Detect which cell encompasses the target text, then output its [X, Y] center coordinate. 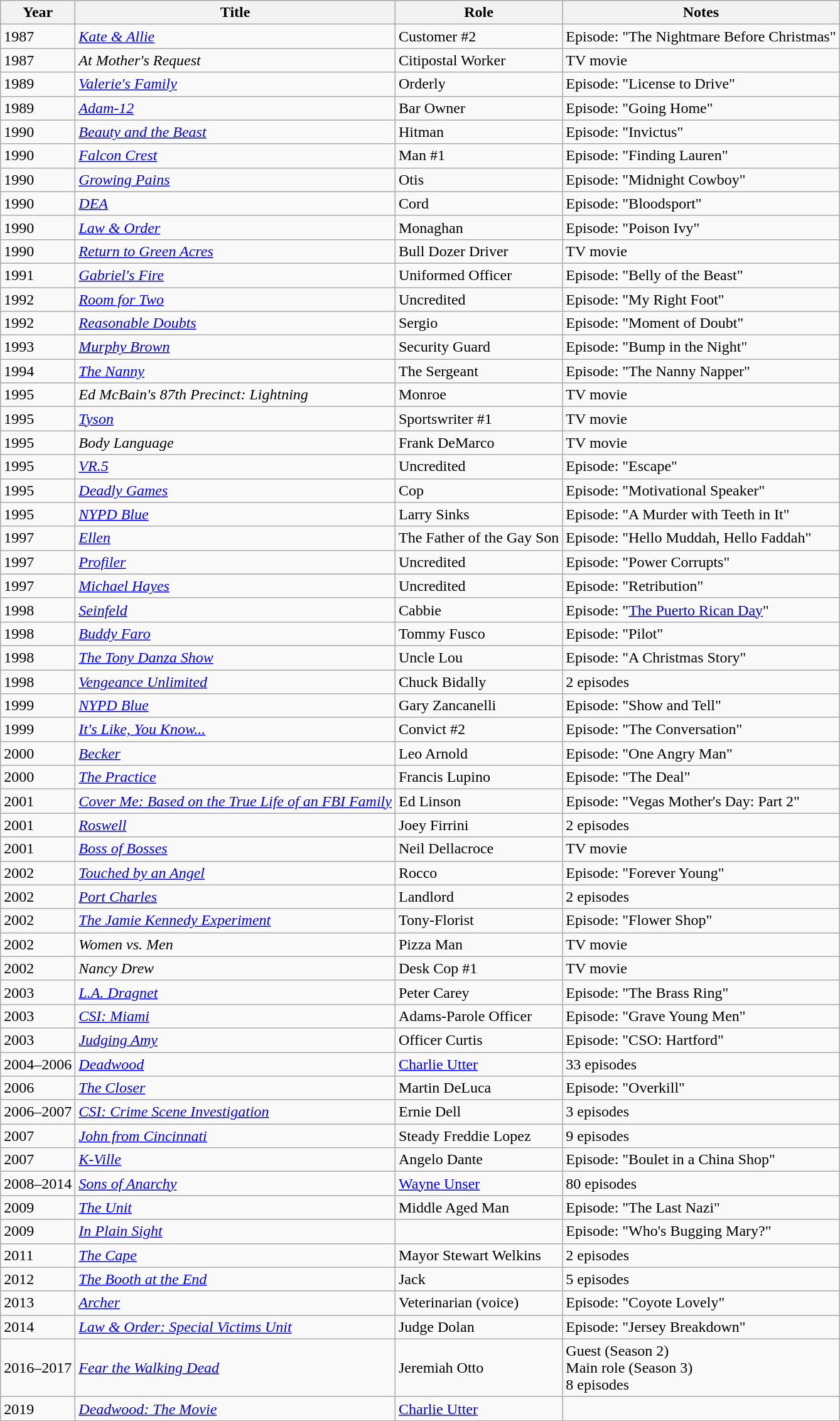
Adam-12 [235, 108]
9 episodes [701, 1136]
At Mother's Request [235, 60]
Episode: "Power Corrupts" [701, 562]
2006 [38, 1088]
2006–2007 [38, 1112]
5 episodes [701, 1279]
Law & Order [235, 227]
Guest (Season 2) Main role (Season 3) 8 episodes [701, 1368]
Monaghan [478, 227]
2004–2006 [38, 1064]
Role [478, 13]
Boss of Bosses [235, 849]
Episode: "Bump in the Night" [701, 347]
Beauty and the Beast [235, 132]
Tyson [235, 419]
Episode: "The Conversation" [701, 730]
Episode: "Finding Lauren" [701, 156]
Episode: "Moment of Doubt" [701, 323]
Ernie Dell [478, 1112]
Deadwood: The Movie [235, 1408]
Episode: "Motivational Speaker" [701, 490]
Judging Amy [235, 1040]
Wayne Unser [478, 1184]
Ed Linson [478, 801]
DEA [235, 203]
Profiler [235, 562]
Deadly Games [235, 490]
Jeremiah Otto [478, 1368]
Man #1 [478, 156]
Year [38, 13]
The Sergeant [478, 371]
Episode: "Show and Tell" [701, 706]
John from Cincinnati [235, 1136]
Orderly [478, 84]
Citipostal Worker [478, 60]
Seinfeld [235, 610]
Tommy Fusco [478, 634]
Episode: "Pilot" [701, 634]
Touched by an Angel [235, 873]
Cop [478, 490]
1993 [38, 347]
Nancy Drew [235, 968]
Episode: "Poison Ivy" [701, 227]
2012 [38, 1279]
Law & Order: Special Victims Unit [235, 1327]
Vengeance Unlimited [235, 681]
The Nanny [235, 371]
2013 [38, 1303]
Security Guard [478, 347]
Monroe [478, 395]
Title [235, 13]
Episode: "Escape" [701, 467]
Episode: "Boulet in a China Shop" [701, 1160]
Kate & Allie [235, 36]
Growing Pains [235, 180]
Landlord [478, 897]
Episode: "My Right Foot" [701, 300]
2016–2017 [38, 1368]
2008–2014 [38, 1184]
The Father of the Gay Son [478, 538]
Uncle Lou [478, 657]
Episode: "Flower Shop" [701, 921]
Hitman [478, 132]
Valerie's Family [235, 84]
Ellen [235, 538]
Michael Hayes [235, 586]
Episode: "License to Drive" [701, 84]
Bar Owner [478, 108]
Peter Carey [478, 992]
Episode: "Overkill" [701, 1088]
Mayor Stewart Welkins [478, 1255]
Episode: "The Nanny Napper" [701, 371]
Martin DeLuca [478, 1088]
Episode: "Who's Bugging Mary?" [701, 1231]
Buddy Faro [235, 634]
1991 [38, 275]
Archer [235, 1303]
K-Ville [235, 1160]
Ed McBain's 87th Precinct: Lightning [235, 395]
Episode: "Vegas Mother's Day: Part 2" [701, 801]
Tony-Florist [478, 921]
Women vs. Men [235, 944]
Joey Firrini [478, 825]
Episode: "The Deal" [701, 777]
The Tony Danza Show [235, 657]
Episode: "The Nightmare Before Christmas" [701, 36]
Sons of Anarchy [235, 1184]
Episode: "Midnight Cowboy" [701, 180]
Veterinarian (voice) [478, 1303]
Otis [478, 180]
The Cape [235, 1255]
33 episodes [701, 1064]
Deadwood [235, 1064]
Sportswriter #1 [478, 419]
Episode: "Going Home" [701, 108]
Episode: "Belly of the Beast" [701, 275]
In Plain Sight [235, 1231]
Neil Dellacroce [478, 849]
Judge Dolan [478, 1327]
Cabbie [478, 610]
Room for Two [235, 300]
Episode: "Jersey Breakdown" [701, 1327]
The Jamie Kennedy Experiment [235, 921]
Falcon Crest [235, 156]
2011 [38, 1255]
Episode: "Retribution" [701, 586]
Cover Me: Based on the True Life of an FBI Family [235, 801]
80 episodes [701, 1184]
CSI: Crime Scene Investigation [235, 1112]
Jack [478, 1279]
Frank DeMarco [478, 443]
Middle Aged Man [478, 1208]
Bull Dozer Driver [478, 251]
Chuck Bidally [478, 681]
Body Language [235, 443]
2014 [38, 1327]
CSI: Miami [235, 1016]
Larry Sinks [478, 514]
Customer #2 [478, 36]
Episode: "The Brass Ring" [701, 992]
The Closer [235, 1088]
Gary Zancanelli [478, 706]
Uniformed Officer [478, 275]
Leo Arnold [478, 754]
Desk Cop #1 [478, 968]
Convict #2 [478, 730]
Episode: "Grave Young Men" [701, 1016]
Officer Curtis [478, 1040]
The Booth at the End [235, 1279]
Gabriel's Fire [235, 275]
It's Like, You Know... [235, 730]
Sergio [478, 323]
2019 [38, 1408]
Francis Lupino [478, 777]
Episode: "The Last Nazi" [701, 1208]
Episode: "Forever Young" [701, 873]
Adams-Parole Officer [478, 1016]
The Unit [235, 1208]
Episode: "Invictus" [701, 132]
Notes [701, 13]
Episode: "CSO: Hartford" [701, 1040]
Reasonable Doubts [235, 323]
Murphy Brown [235, 347]
Rocco [478, 873]
Episode: "A Murder with Teeth in It" [701, 514]
Becker [235, 754]
Steady Freddie Lopez [478, 1136]
Episode: "One Angry Man" [701, 754]
VR.5 [235, 467]
Cord [478, 203]
Angelo Dante [478, 1160]
L.A. Dragnet [235, 992]
Port Charles [235, 897]
Fear the Walking Dead [235, 1368]
Episode: "Hello Muddah, Hello Faddah" [701, 538]
3 episodes [701, 1112]
Pizza Man [478, 944]
The Practice [235, 777]
Episode: "The Puerto Rican Day" [701, 610]
Episode: "Bloodsport" [701, 203]
1994 [38, 371]
Episode: "A Christmas Story" [701, 657]
Episode: "Coyote Lovely" [701, 1303]
Roswell [235, 825]
Return to Green Acres [235, 251]
